Extract the [x, y] coordinate from the center of the cell holding the provided text.  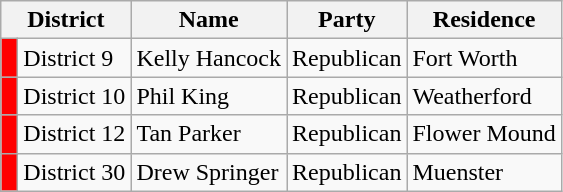
District [66, 20]
District 30 [74, 172]
Tan Parker [209, 134]
District 12 [74, 134]
Party [347, 20]
Flower Mound [484, 134]
Fort Worth [484, 58]
Name [209, 20]
Kelly Hancock [209, 58]
Weatherford [484, 96]
Muenster [484, 172]
Residence [484, 20]
Drew Springer [209, 172]
Phil King [209, 96]
District 10 [74, 96]
District 9 [74, 58]
